Output the (X, Y) coordinate of the center of the cell containing the given text.  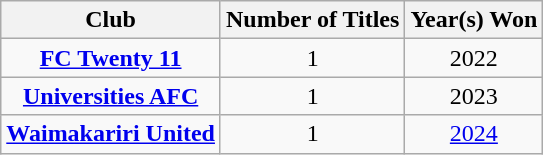
Universities AFC (111, 96)
Number of Titles (312, 20)
2023 (474, 96)
Club (111, 20)
Year(s) Won (474, 20)
2022 (474, 58)
2024 (474, 134)
FC Twenty 11 (111, 58)
Waimakariri United (111, 134)
